Extract the [X, Y] coordinate from the center of the cell holding the provided text.  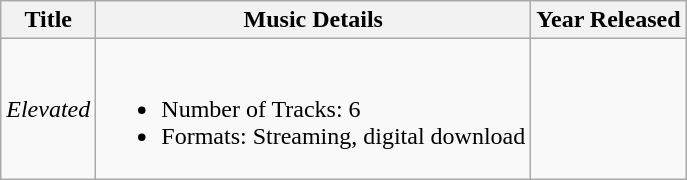
Year Released [608, 20]
Title [48, 20]
Elevated [48, 109]
Number of Tracks: 6Formats: Streaming, digital download [314, 109]
Music Details [314, 20]
